Search for the cell housing the specified text and yield its (X, Y) center coordinate. 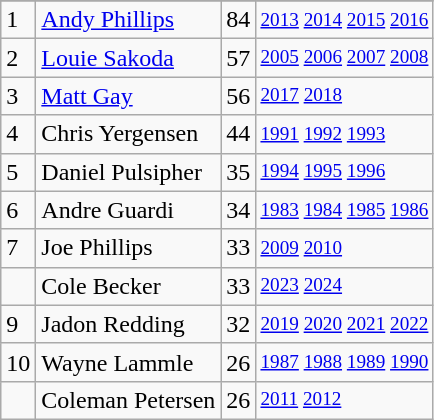
2 (18, 58)
4 (18, 134)
32 (238, 324)
Chris Yergensen (128, 134)
84 (238, 20)
56 (238, 96)
Andre Guardi (128, 210)
2009 2010 (344, 248)
5 (18, 172)
1983 1984 1985 1986 (344, 210)
2005 2006 2007 2008 (344, 58)
2011 2012 (344, 400)
3 (18, 96)
10 (18, 362)
Daniel Pulsipher (128, 172)
7 (18, 248)
1987 1988 1989 1990 (344, 362)
Matt Gay (128, 96)
Wayne Lammle (128, 362)
1991 1992 1993 (344, 134)
34 (238, 210)
1994 1995 1996 (344, 172)
9 (18, 324)
6 (18, 210)
2019 2020 2021 2022 (344, 324)
Jadon Redding (128, 324)
44 (238, 134)
Joe Phillips (128, 248)
Coleman Petersen (128, 400)
2013 2014 2015 2016 (344, 20)
Cole Becker (128, 286)
Louie Sakoda (128, 58)
35 (238, 172)
Andy Phillips (128, 20)
2017 2018 (344, 96)
2023 2024 (344, 286)
57 (238, 58)
1 (18, 20)
